Identify which cell holds the provided text, then report its (X, Y) central coordinate. 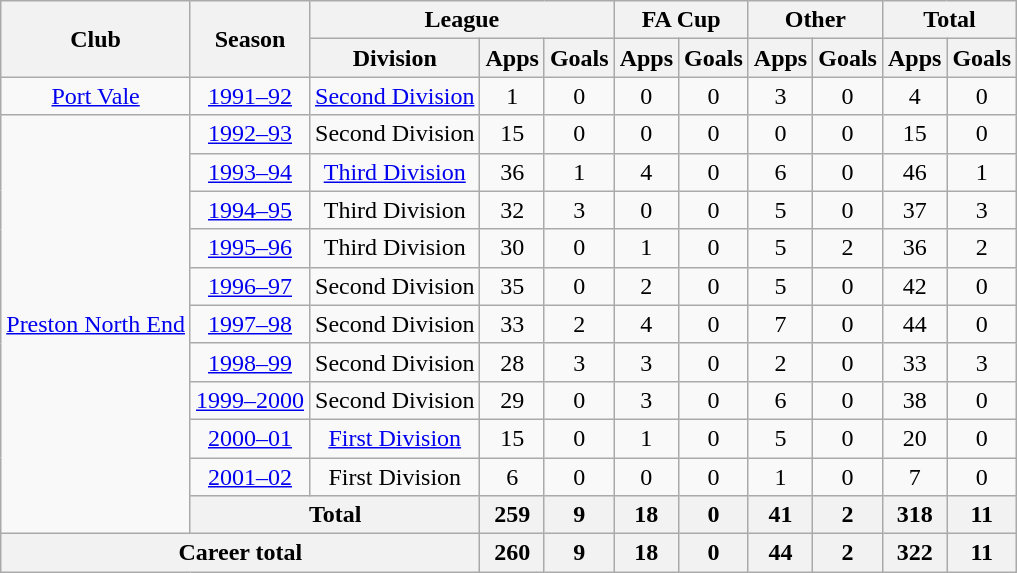
322 (914, 553)
1993–94 (250, 172)
260 (512, 553)
38 (914, 400)
FA Cup (681, 20)
1991–92 (250, 96)
Division (395, 58)
35 (512, 286)
1996–97 (250, 286)
46 (914, 172)
42 (914, 286)
1992–93 (250, 134)
2001–02 (250, 477)
Season (250, 39)
Career total (240, 553)
1994–95 (250, 210)
1997–98 (250, 324)
League (462, 20)
20 (914, 438)
1995–96 (250, 248)
259 (512, 515)
318 (914, 515)
1999–2000 (250, 400)
41 (780, 515)
Port Vale (96, 96)
2000–01 (250, 438)
Club (96, 39)
37 (914, 210)
Other (815, 20)
30 (512, 248)
29 (512, 400)
Preston North End (96, 324)
1998–99 (250, 362)
32 (512, 210)
28 (512, 362)
